Identify which cell holds the provided text, then report its [X, Y] central coordinate. 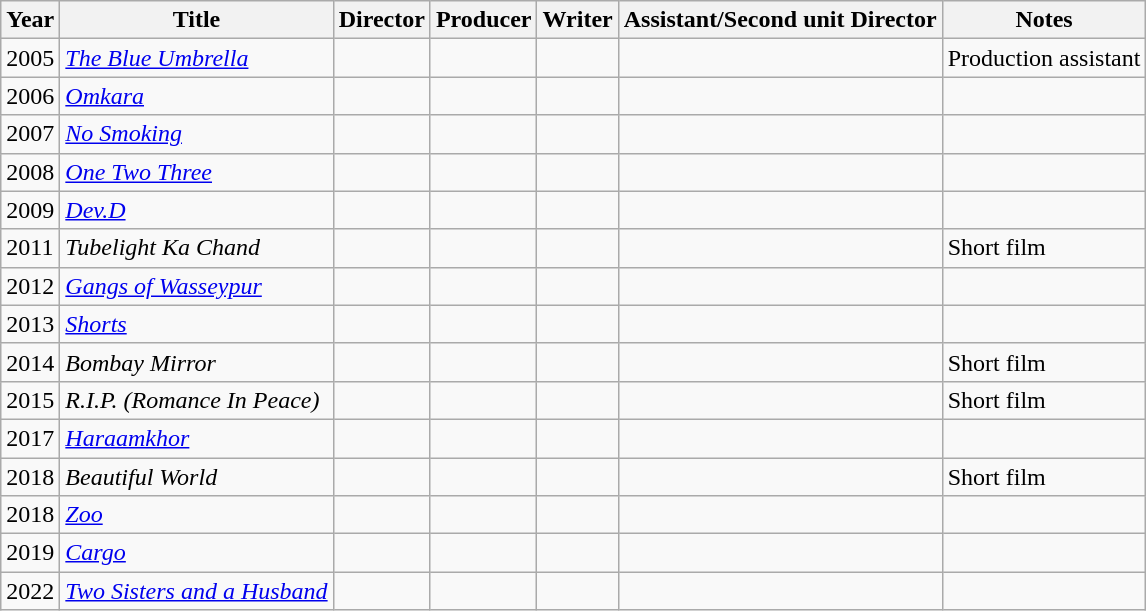
Assistant/Second unit Director [780, 20]
One Two Three [196, 172]
2011 [30, 248]
2012 [30, 286]
2009 [30, 210]
2005 [30, 58]
2022 [30, 591]
Omkara [196, 96]
Writer [578, 20]
Beautiful World [196, 477]
Cargo [196, 553]
Bombay Mirror [196, 362]
2008 [30, 172]
No Smoking [196, 134]
Haraamkhor [196, 438]
Zoo [196, 515]
The Blue Umbrella [196, 58]
2015 [30, 400]
Notes [1044, 20]
2014 [30, 362]
2013 [30, 324]
2007 [30, 134]
Shorts [196, 324]
Director [382, 20]
R.I.P. (Romance In Peace) [196, 400]
Tubelight Ka Chand [196, 248]
2006 [30, 96]
2019 [30, 553]
Dev.D [196, 210]
2017 [30, 438]
Year [30, 20]
Producer [484, 20]
Gangs of Wasseypur [196, 286]
Production assistant [1044, 58]
Two Sisters and a Husband [196, 591]
Title [196, 20]
